Extract the (X, Y) coordinate from the center of the cell holding the provided text.  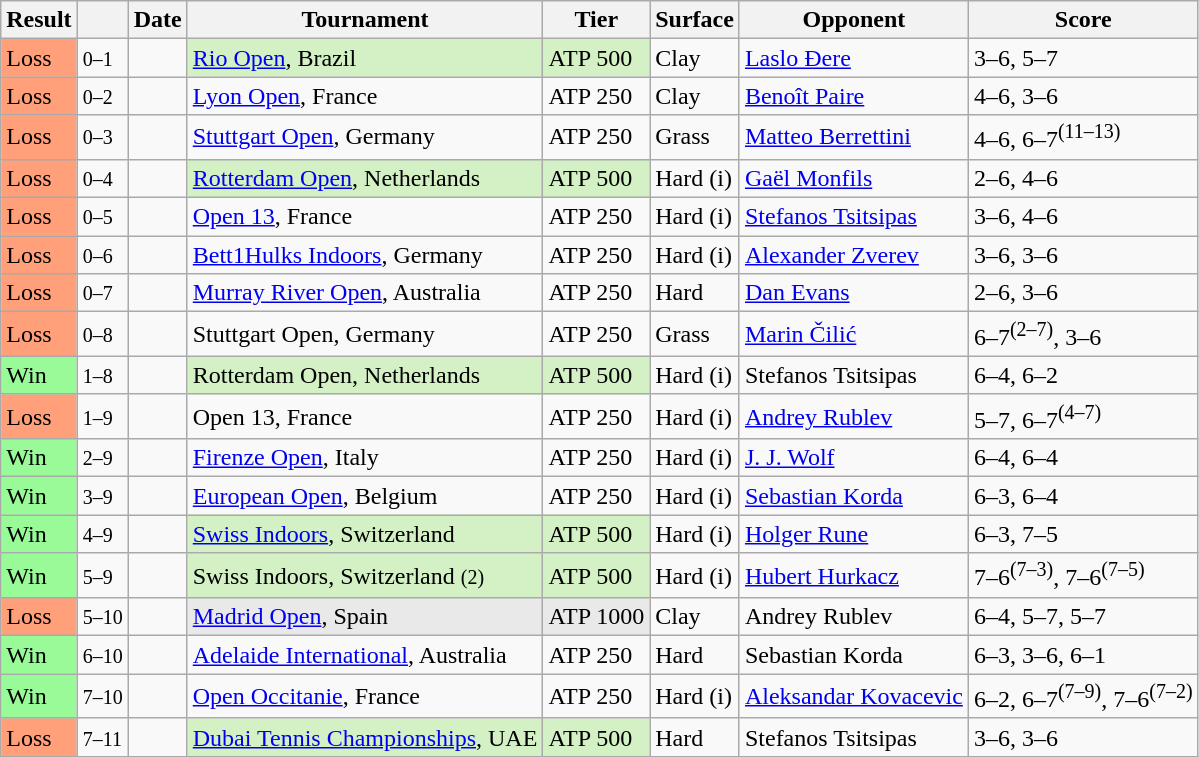
Score (1083, 20)
6–3, 3–6, 6–1 (1083, 655)
Madrid Open, Spain (365, 617)
Rio Open, Brazil (365, 58)
Dan Evans (854, 293)
J. J. Wolf (854, 458)
2–6, 4–6 (1083, 178)
European Open, Belgium (365, 496)
6–4, 6–4 (1083, 458)
0–4 (102, 178)
Matteo Berrettini (854, 138)
Marin Čilić (854, 334)
2–6, 3–6 (1083, 293)
Swiss Indoors, Switzerland (2) (365, 576)
Hubert Hurkacz (854, 576)
Bett1Hulks Indoors, Germany (365, 255)
7–6(7–3), 7–6(7–5) (1083, 576)
Dubai Tennis Championships, UAE (365, 737)
0–2 (102, 96)
0–7 (102, 293)
4–6, 6–7(11–13) (1083, 138)
3–9 (102, 496)
4–9 (102, 534)
6–3, 7–5 (1083, 534)
Laslo Đere (854, 58)
5–7, 6–7(4–7) (1083, 416)
Alexander Zverev (854, 255)
6–4, 6–2 (1083, 375)
2–9 (102, 458)
6–3, 6–4 (1083, 496)
4–6, 3–6 (1083, 96)
0–5 (102, 217)
0–3 (102, 138)
Surface (695, 20)
Result (39, 20)
6–10 (102, 655)
Swiss Indoors, Switzerland (365, 534)
Date (158, 20)
0–8 (102, 334)
5–9 (102, 576)
Adelaide International, Australia (365, 655)
Tournament (365, 20)
3–6, 4–6 (1083, 217)
ATP 1000 (596, 617)
Tier (596, 20)
Murray River Open, Australia (365, 293)
6–7(2–7), 3–6 (1083, 334)
Firenze Open, Italy (365, 458)
7–11 (102, 737)
0–6 (102, 255)
Aleksandar Kovacevic (854, 696)
Benoît Paire (854, 96)
3–6, 5–7 (1083, 58)
6–2, 6–7(7–9), 7–6(7–2) (1083, 696)
Opponent (854, 20)
7–10 (102, 696)
1–8 (102, 375)
Lyon Open, France (365, 96)
0–1 (102, 58)
Holger Rune (854, 534)
1–9 (102, 416)
Gaël Monfils (854, 178)
Open Occitanie, France (365, 696)
6–4, 5–7, 5–7 (1083, 617)
5–10 (102, 617)
